Provide the [x, y] coordinate of the cell's center where the given text is located.  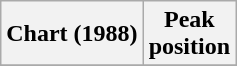
Peakposition [189, 34]
Chart (1988) [72, 34]
